From the cell containing the given text, extract its center point as (X, Y) coordinate. 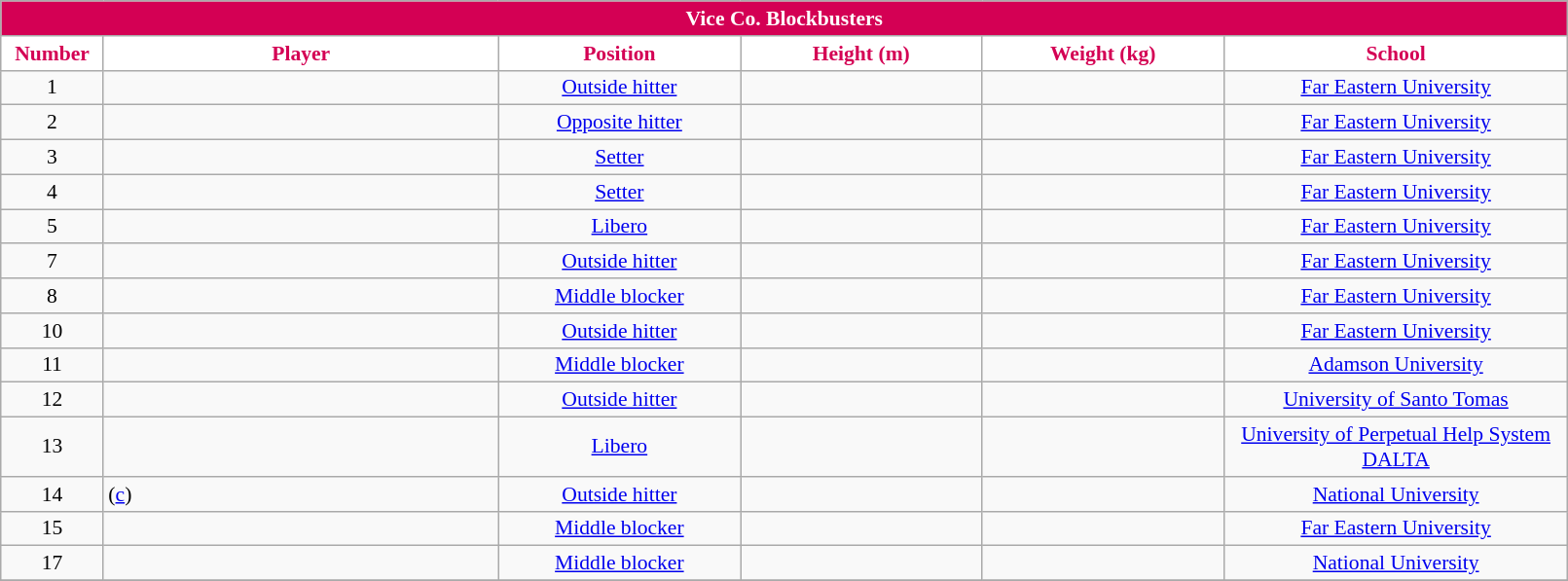
(c) (301, 494)
17 (53, 563)
Adamson University (1396, 365)
4 (53, 192)
Player (301, 54)
Weight (kg) (1103, 54)
5 (53, 227)
2 (53, 123)
School (1396, 54)
8 (53, 296)
7 (53, 262)
Number (53, 54)
Opposite hitter (619, 123)
15 (53, 528)
3 (53, 158)
University of Santo Tomas (1396, 400)
1 (53, 88)
10 (53, 331)
12 (53, 400)
14 (53, 494)
University of Perpetual Help System DALTA (1396, 448)
Height (m) (861, 54)
13 (53, 448)
Position (619, 54)
Vice Co. Blockbusters (784, 18)
11 (53, 365)
